Locate the cell with the specified text and output its [x, y] center coordinate. 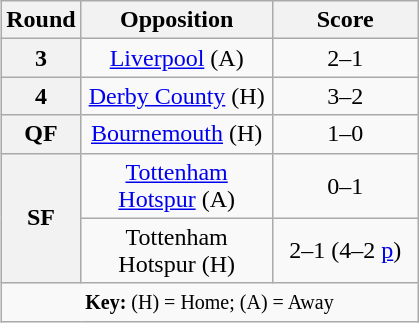
2–1 [345, 58]
4 [41, 96]
Derby County (H) [176, 96]
Round [41, 20]
3 [41, 58]
Liverpool (A) [176, 58]
Key: (H) = Home; (A) = Away [210, 302]
Opposition [176, 20]
0–1 [345, 186]
SF [41, 218]
1–0 [345, 134]
3–2 [345, 96]
Tottenham Hotspur (H) [176, 250]
2–1 (4–2 p) [345, 250]
Score [345, 20]
Tottenham Hotspur (A) [176, 186]
Bournemouth (H) [176, 134]
QF [41, 134]
